Extract the (X, Y) coordinate from the center of the cell holding the provided text.  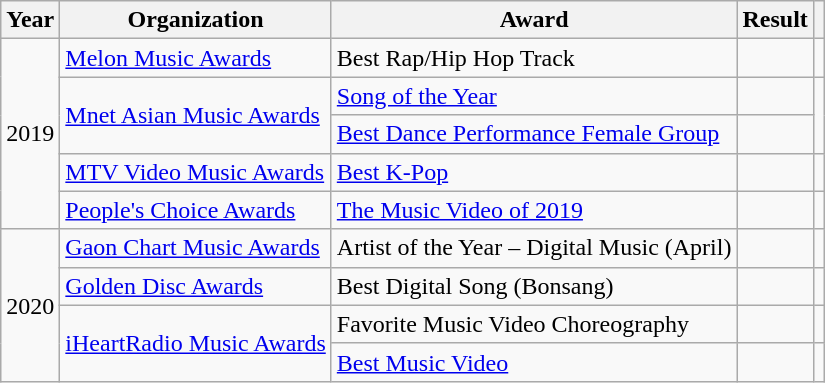
Song of the Year (534, 96)
Favorite Music Video Choreography (534, 324)
Best Rap/Hip Hop Track (534, 58)
The Music Video of 2019 (534, 210)
Best K-Pop (534, 172)
2019 (30, 134)
Organization (196, 20)
Melon Music Awards (196, 58)
Mnet Asian Music Awards (196, 115)
People's Choice Awards (196, 210)
Gaon Chart Music Awards (196, 248)
iHeartRadio Music Awards (196, 343)
Best Music Video (534, 362)
Award (534, 20)
Best Digital Song (Bonsang) (534, 286)
MTV Video Music Awards (196, 172)
Best Dance Performance Female Group (534, 134)
Result (775, 20)
2020 (30, 305)
Golden Disc Awards (196, 286)
Artist of the Year – Digital Music (April) (534, 248)
Year (30, 20)
